Scan for the cell matching the given text and deliver its [X, Y] coordinate at center. 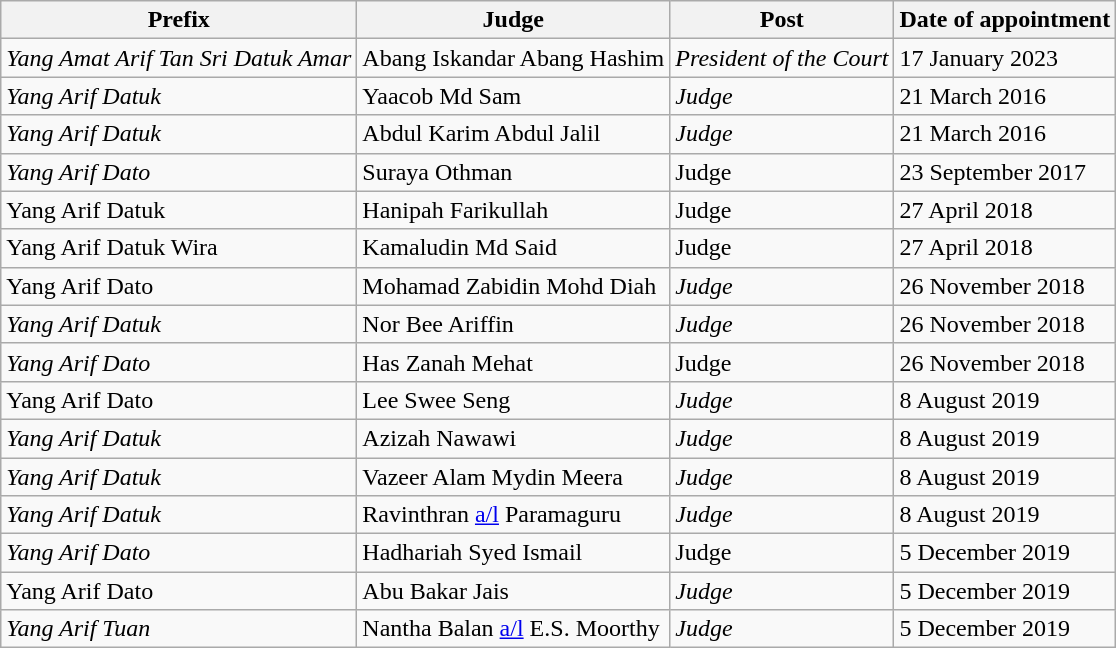
Prefix [179, 20]
Nor Bee Ariffin [514, 324]
Mohamad Zabidin Mohd Diah [514, 286]
Suraya Othman [514, 172]
Lee Swee Seng [514, 400]
Abang Iskandar Abang Hashim [514, 58]
Nantha Balan a/l E.S. Moorthy [514, 629]
Yang Arif Tuan [179, 629]
Hanipah Farikullah [514, 210]
Kamaludin Md Said [514, 248]
Date of appointment [1005, 20]
Vazeer Alam Mydin Meera [514, 477]
23 September 2017 [1005, 172]
Has Zanah Mehat [514, 362]
Yaacob Md Sam [514, 96]
17 January 2023 [1005, 58]
Yang Amat Arif Tan Sri Datuk Amar [179, 58]
Azizah Nawawi [514, 438]
Abu Bakar Jais [514, 591]
Ravinthran a/l Paramaguru [514, 515]
Hadhariah Syed Ismail [514, 553]
President of the Court [782, 58]
Abdul Karim Abdul Jalil [514, 134]
Yang Arif Datuk Wira [179, 248]
Post [782, 20]
